Provide the (x, y) coordinate of the cell's center where the given text is located.  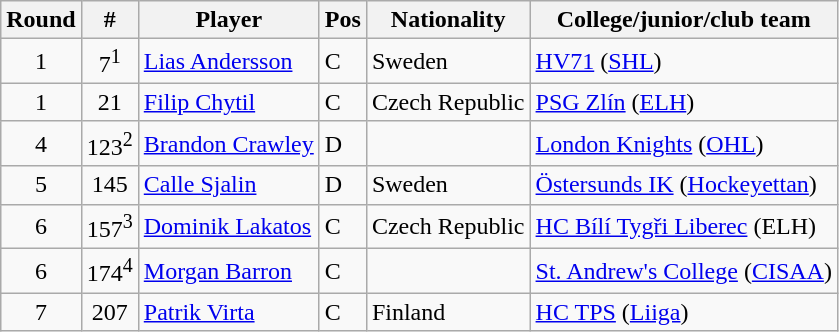
145 (110, 185)
HC TPS (Liiga) (684, 312)
# (110, 20)
Dominik Lakatos (228, 226)
7 (41, 312)
71 (110, 62)
1232 (110, 144)
Brandon Crawley (228, 144)
1573 (110, 226)
Lias Andersson (228, 62)
Patrik Virta (228, 312)
5 (41, 185)
HV71 (SHL) (684, 62)
College/junior/club team (684, 20)
London Knights (OHL) (684, 144)
21 (110, 102)
Östersunds IK (Hockeyettan) (684, 185)
Finland (448, 312)
Calle Sjalin (228, 185)
207 (110, 312)
Morgan Barron (228, 272)
1744 (110, 272)
HC Bílí Tygři Liberec (ELH) (684, 226)
St. Andrew's College (CISAA) (684, 272)
Nationality (448, 20)
Pos (342, 20)
Filip Chytil (228, 102)
4 (41, 144)
Round (41, 20)
PSG Zlín (ELH) (684, 102)
Player (228, 20)
